Search for the cell housing the specified text and yield its (x, y) center coordinate. 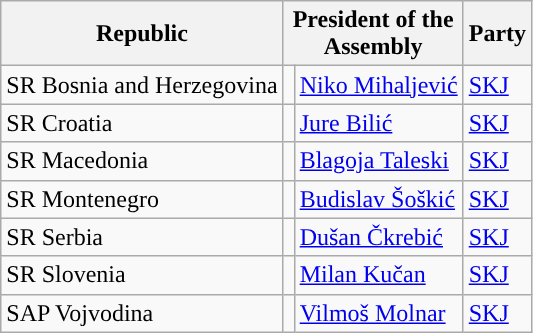
SAP Vojvodina (142, 313)
SR Macedonia (142, 161)
Vilmoš Molnar (378, 313)
Jure Bilić (378, 123)
Milan Kučan (378, 275)
SR Bosnia and Herzegovina (142, 85)
SR Croatia (142, 123)
SR Montenegro (142, 199)
Blagoja Taleski (378, 161)
Dušan Čkrebić (378, 237)
Budislav Šoškić (378, 199)
Niko Mihaljević (378, 85)
Party (497, 34)
Republic (142, 34)
SR Serbia (142, 237)
President of theAssembly (373, 34)
SR Slovenia (142, 275)
